Extract the (X, Y) coordinate from the center of the cell holding the provided text.  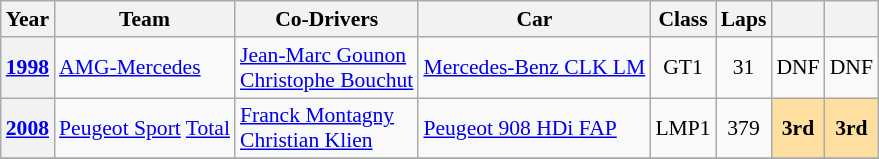
GT1 (682, 68)
1998 (28, 68)
Car (534, 19)
Peugeot 908 HDi FAP (534, 128)
AMG-Mercedes (144, 68)
Year (28, 19)
Co-Drivers (326, 19)
Jean-Marc Gounon Christophe Bouchut (326, 68)
Class (682, 19)
LMP1 (682, 128)
Franck Montagny Christian Klien (326, 128)
31 (744, 68)
Team (144, 19)
2008 (28, 128)
379 (744, 128)
Laps (744, 19)
Mercedes-Benz CLK LM (534, 68)
Peugeot Sport Total (144, 128)
